Output the (x, y) coordinate of the center of the cell containing the given text.  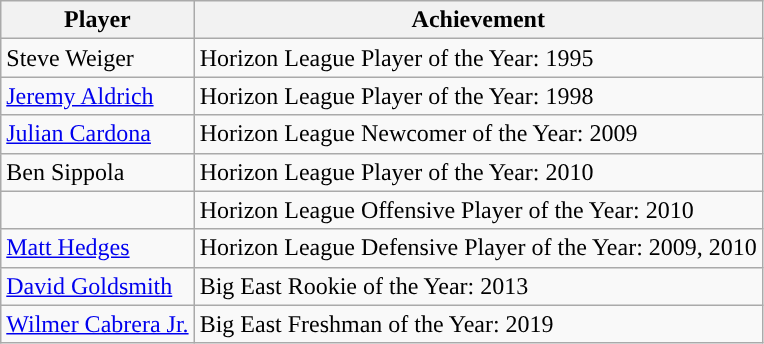
Big East Freshman of the Year: 2019 (478, 324)
Horizon League Player of the Year: 2010 (478, 172)
Horizon League Newcomer of the Year: 2009 (478, 134)
David Goldsmith (98, 286)
Ben Sippola (98, 172)
Horizon League Player of the Year: 1998 (478, 96)
Horizon League Defensive Player of the Year: 2009, 2010 (478, 248)
Jeremy Aldrich (98, 96)
Julian Cardona (98, 134)
Horizon League Offensive Player of the Year: 2010 (478, 210)
Player (98, 20)
Steve Weiger (98, 58)
Achievement (478, 20)
Wilmer Cabrera Jr. (98, 324)
Big East Rookie of the Year: 2013 (478, 286)
Horizon League Player of the Year: 1995 (478, 58)
Matt Hedges (98, 248)
